Output the [x, y] coordinate of the center of the cell containing the given text.  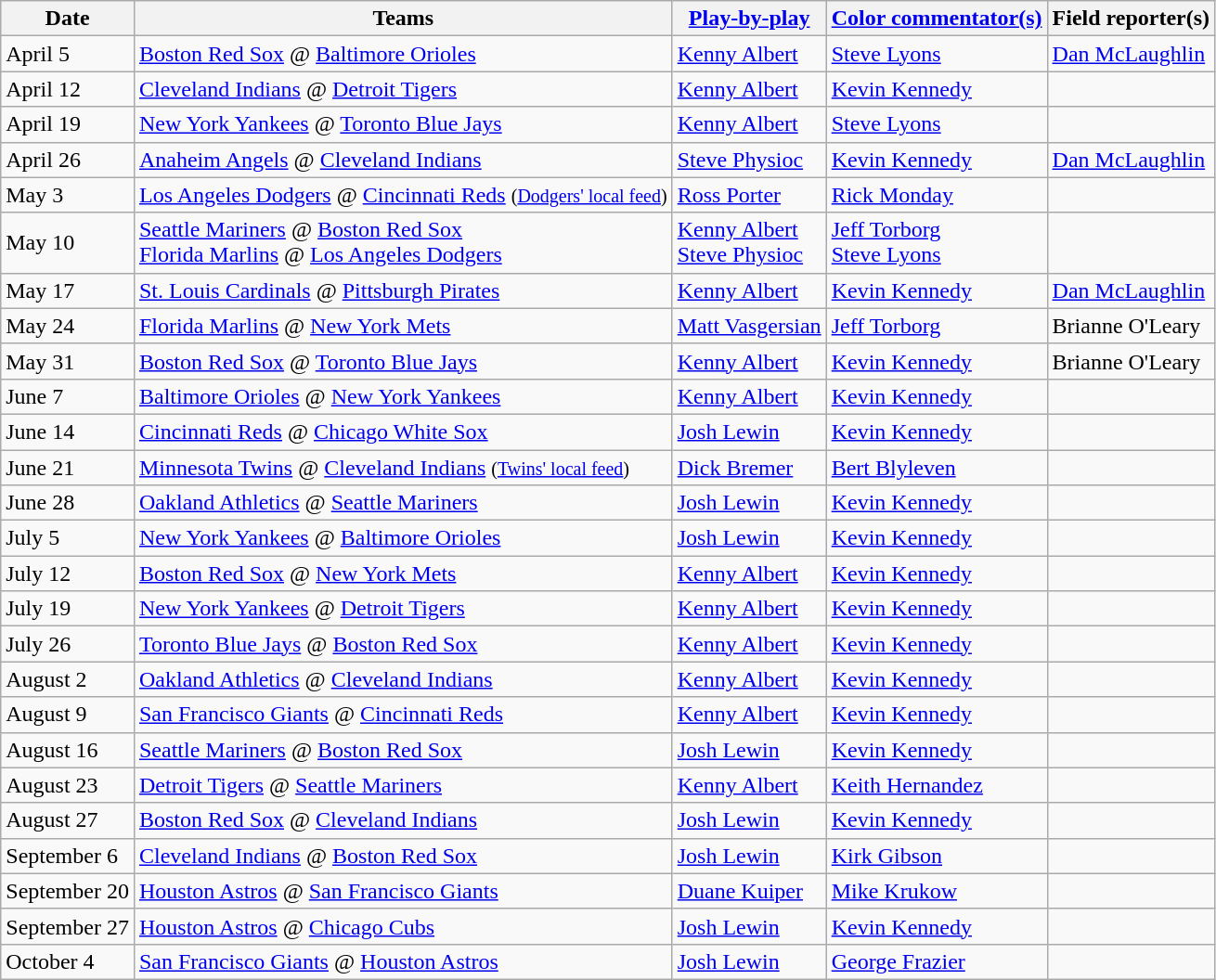
St. Louis Cardinals @ Pittsburgh Pirates [403, 290]
Jeff Torborg [937, 326]
San Francisco Giants @ Houston Astros [403, 961]
Duane Kuiper [749, 891]
New York Yankees @ Baltimore Orioles [403, 538]
New York Yankees @ Toronto Blue Jays [403, 124]
June 28 [68, 503]
June 21 [68, 467]
June 14 [68, 432]
Detroit Tigers @ Seattle Mariners [403, 785]
Cleveland Indians @ Boston Red Sox [403, 856]
Ross Porter [749, 195]
Jeff TorborgSteve Lyons [937, 243]
Baltimore Orioles @ New York Yankees [403, 396]
New York Yankees @ Detroit Tigers [403, 609]
September 27 [68, 926]
July 19 [68, 609]
April 5 [68, 54]
May 10 [68, 243]
Kirk Gibson [937, 856]
Los Angeles Dodgers @ Cincinnati Reds (Dodgers' local feed) [403, 195]
Matt Vasgersian [749, 326]
October 4 [68, 961]
Anaheim Angels @ Cleveland Indians [403, 160]
August 9 [68, 715]
September 20 [68, 891]
August 16 [68, 750]
September 6 [68, 856]
August 23 [68, 785]
Dick Bremer [749, 467]
Teams [403, 19]
August 27 [68, 820]
San Francisco Giants @ Cincinnati Reds [403, 715]
Bert Blyleven [937, 467]
Boston Red Sox @ Toronto Blue Jays [403, 361]
Color commentator(s) [937, 19]
Houston Astros @ San Francisco Giants [403, 891]
April 19 [68, 124]
Field reporter(s) [1131, 19]
Steve Physioc [749, 160]
George Frazier [937, 961]
Seattle Mariners @ Boston Red SoxFlorida Marlins @ Los Angeles Dodgers [403, 243]
Rick Monday [937, 195]
Minnesota Twins @ Cleveland Indians (Twins' local feed) [403, 467]
Mike Krukow [937, 891]
Date [68, 19]
Florida Marlins @ New York Mets [403, 326]
Seattle Mariners @ Boston Red Sox [403, 750]
April 12 [68, 89]
Houston Astros @ Chicago Cubs [403, 926]
Boston Red Sox @ New York Mets [403, 574]
Cleveland Indians @ Detroit Tigers [403, 89]
Boston Red Sox @ Cleveland Indians [403, 820]
Play-by-play [749, 19]
May 31 [68, 361]
Toronto Blue Jays @ Boston Red Sox [403, 644]
May 17 [68, 290]
July 26 [68, 644]
Oakland Athletics @ Cleveland Indians [403, 679]
Oakland Athletics @ Seattle Mariners [403, 503]
May 3 [68, 195]
Cincinnati Reds @ Chicago White Sox [403, 432]
April 26 [68, 160]
Kenny AlbertSteve Physioc [749, 243]
August 2 [68, 679]
Keith Hernandez [937, 785]
Boston Red Sox @ Baltimore Orioles [403, 54]
June 7 [68, 396]
July 5 [68, 538]
July 12 [68, 574]
May 24 [68, 326]
